Scan for the cell matching the given text and deliver its [x, y] coordinate at center. 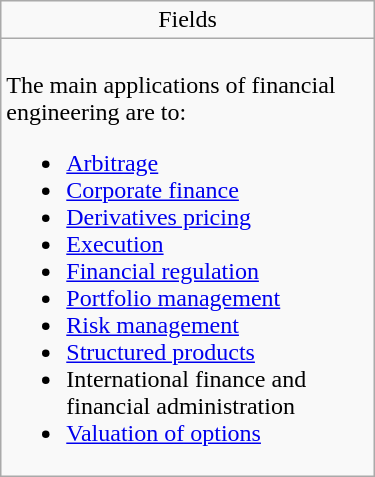
Fields [188, 20]
